Identify which cell holds the provided text, then report its (x, y) central coordinate. 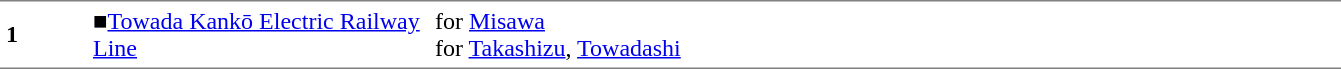
■Towada Kankō Electric Railway Line (258, 34)
1 (44, 34)
for Misawafor Takashizu, Towadashi (885, 34)
